From the cell containing the given text, extract its center point as [X, Y] coordinate. 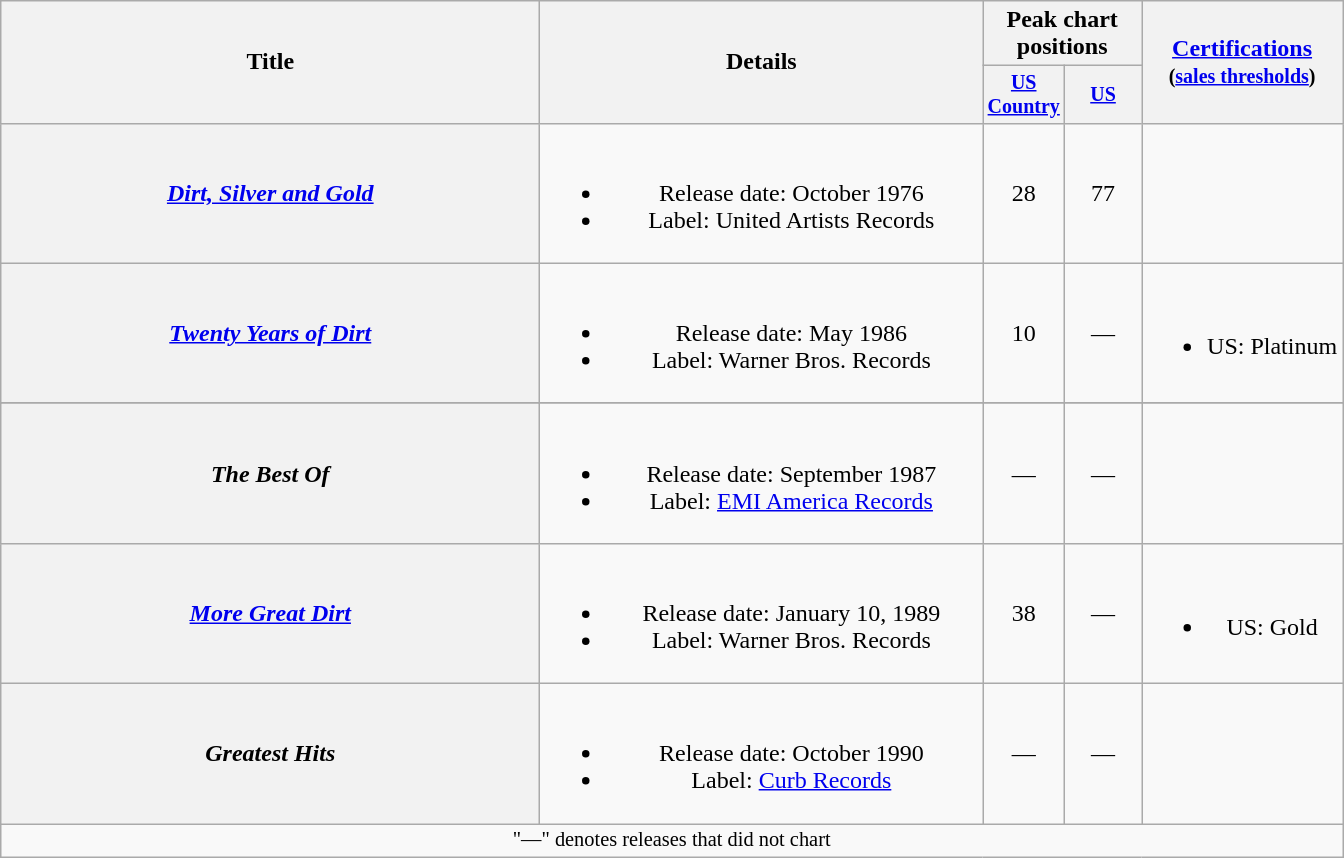
Title [270, 62]
Details [762, 62]
The Best Of [270, 473]
38 [1024, 613]
Greatest Hits [270, 754]
US [1104, 94]
Release date: October 1990Label: Curb Records [762, 754]
10 [1024, 333]
Release date: January 10, 1989Label: Warner Bros. Records [762, 613]
Release date: September 1987Label: EMI America Records [762, 473]
US: Platinum [1242, 333]
Peak chartpositions [1062, 34]
Release date: May 1986Label: Warner Bros. Records [762, 333]
Release date: October 1976Label: United Artists Records [762, 193]
More Great Dirt [270, 613]
Twenty Years of Dirt [270, 333]
US: Gold [1242, 613]
77 [1104, 193]
Dirt, Silver and Gold [270, 193]
US Country [1024, 94]
28 [1024, 193]
"—" denotes releases that did not chart [672, 841]
Certifications(sales thresholds) [1242, 62]
